Find where the given text appears and provide that cell's center as [X, Y] coordinate. 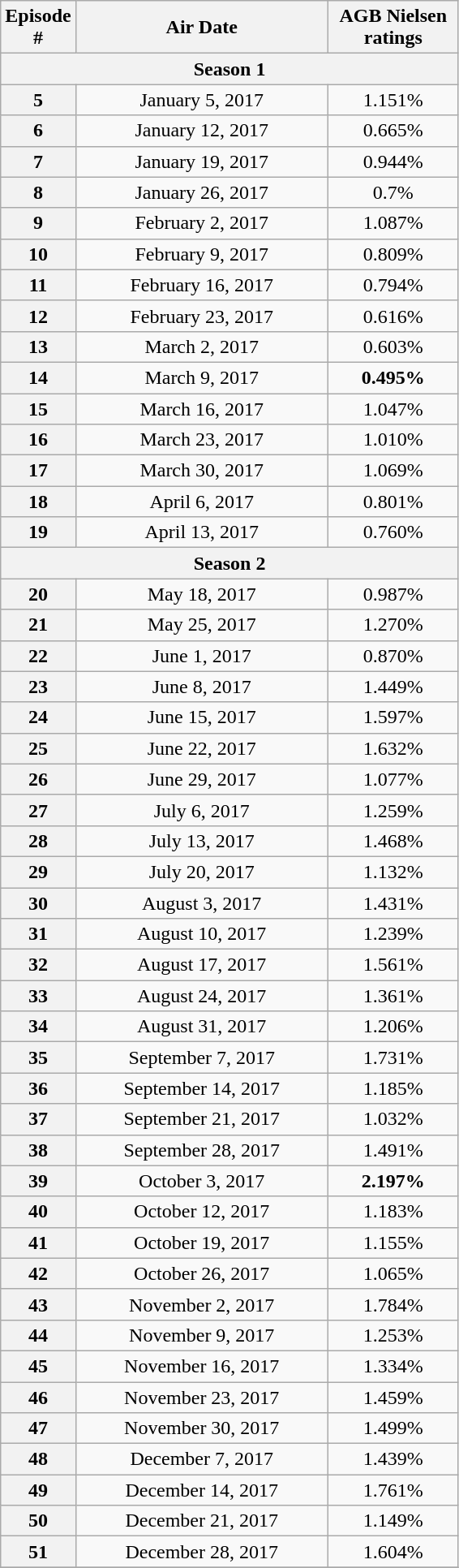
March 2, 2017 [201, 347]
20 [38, 594]
November 16, 2017 [201, 1366]
February 16, 2017 [201, 285]
50 [38, 1521]
36 [38, 1088]
16 [38, 440]
43 [38, 1304]
August 31, 2017 [201, 1027]
22 [38, 656]
1.151% [393, 100]
41 [38, 1243]
31 [38, 934]
17 [38, 471]
February 2, 2017 [201, 223]
March 23, 2017 [201, 440]
44 [38, 1335]
November 30, 2017 [201, 1428]
23 [38, 687]
12 [38, 316]
Episode # [38, 28]
August 10, 2017 [201, 934]
1.270% [393, 625]
47 [38, 1428]
August 24, 2017 [201, 996]
March 30, 2017 [201, 471]
1.087% [393, 223]
0.987% [393, 594]
June 15, 2017 [201, 717]
1.206% [393, 1027]
AGB Nielsen ratings [393, 28]
1.183% [393, 1212]
0.760% [393, 532]
January 19, 2017 [201, 162]
May 18, 2017 [201, 594]
November 9, 2017 [201, 1335]
July 20, 2017 [201, 872]
Season 2 [230, 563]
0.801% [393, 502]
1.047% [393, 408]
0.870% [393, 656]
1.149% [393, 1521]
15 [38, 408]
February 23, 2017 [201, 316]
1.731% [393, 1058]
September 21, 2017 [201, 1119]
1.491% [393, 1150]
1.784% [393, 1304]
11 [38, 285]
1.499% [393, 1428]
1.077% [393, 779]
14 [38, 377]
0.616% [393, 316]
0.495% [393, 377]
July 13, 2017 [201, 841]
29 [38, 872]
46 [38, 1397]
18 [38, 502]
June 29, 2017 [201, 779]
1.132% [393, 872]
March 16, 2017 [201, 408]
September 7, 2017 [201, 1058]
39 [38, 1181]
40 [38, 1212]
2.197% [393, 1181]
1.259% [393, 810]
26 [38, 779]
0.809% [393, 254]
December 21, 2017 [201, 1521]
28 [38, 841]
1.253% [393, 1335]
June 8, 2017 [201, 687]
1.761% [393, 1490]
1.069% [393, 471]
1.439% [393, 1459]
April 6, 2017 [201, 502]
5 [38, 100]
27 [38, 810]
42 [38, 1273]
September 14, 2017 [201, 1088]
August 3, 2017 [201, 903]
8 [38, 192]
December 7, 2017 [201, 1459]
April 13, 2017 [201, 532]
1.185% [393, 1088]
19 [38, 532]
January 5, 2017 [201, 100]
October 26, 2017 [201, 1273]
1.468% [393, 841]
December 14, 2017 [201, 1490]
1.032% [393, 1119]
1.561% [393, 965]
November 2, 2017 [201, 1304]
33 [38, 996]
13 [38, 347]
1.632% [393, 748]
7 [38, 162]
35 [38, 1058]
October 3, 2017 [201, 1181]
February 9, 2017 [201, 254]
1.449% [393, 687]
June 1, 2017 [201, 656]
May 25, 2017 [201, 625]
49 [38, 1490]
9 [38, 223]
1.065% [393, 1273]
51 [38, 1552]
38 [38, 1150]
10 [38, 254]
37 [38, 1119]
June 22, 2017 [201, 748]
0.665% [393, 131]
October 19, 2017 [201, 1243]
November 23, 2017 [201, 1397]
32 [38, 965]
1.239% [393, 934]
December 28, 2017 [201, 1552]
January 26, 2017 [201, 192]
September 28, 2017 [201, 1150]
1.431% [393, 903]
1.604% [393, 1552]
0.603% [393, 347]
October 12, 2017 [201, 1212]
1.361% [393, 996]
March 9, 2017 [201, 377]
1.010% [393, 440]
January 12, 2017 [201, 131]
30 [38, 903]
1.334% [393, 1366]
48 [38, 1459]
Season 1 [230, 69]
0.794% [393, 285]
1.459% [393, 1397]
August 17, 2017 [201, 965]
0.944% [393, 162]
21 [38, 625]
1.597% [393, 717]
0.7% [393, 192]
24 [38, 717]
34 [38, 1027]
25 [38, 748]
1.155% [393, 1243]
6 [38, 131]
45 [38, 1366]
Air Date [201, 28]
July 6, 2017 [201, 810]
